Return [x, y] of the center of cell containing provided text 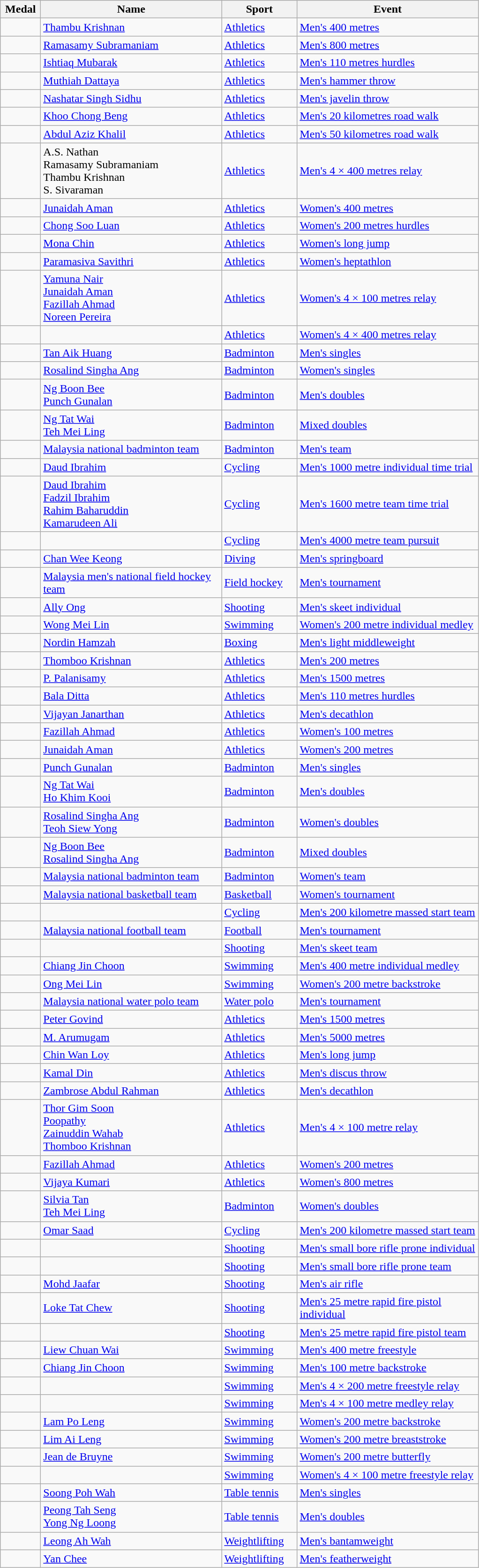
Basketball [260, 894]
Boxing [260, 642]
Men's springboard [388, 558]
Women's 200 metre breaststroke [388, 1439]
Field hockey [260, 583]
Men's small bore rifle prone team [388, 1266]
Football [260, 930]
Women's 4 × 400 metres relay [388, 335]
Women's heptathlon [388, 261]
Water polo [260, 1002]
Ong Mei Lin [131, 983]
Ng Tat WaiTeh Mei Ling [131, 425]
Men's javelin throw [388, 98]
Abdul Aziz Khalil [131, 134]
Name [131, 9]
Men's 200 metres [388, 660]
Vijayan Janarthan [131, 714]
Women's 200 metre butterfly [388, 1457]
Diving [260, 558]
Women's tournament [388, 894]
Malaysia national football team [131, 930]
Daud Ibrahim [131, 467]
Women's long jump [388, 243]
Women's 4 × 100 metres relay [388, 298]
Men's 25 metre rapid fire pistol team [388, 1332]
Men's 400 metres [388, 27]
Leong Ah Wah [131, 1541]
Liew Chuan Wai [131, 1350]
Women's 4 × 100 metre freestyle relay [388, 1475]
Men's 5000 metres [388, 1037]
Women's singles [388, 371]
Punch Gunalan [131, 767]
Thambu Krishnan [131, 27]
Silvia TanTeh Mei Ling [131, 1206]
Omar Saad [131, 1230]
Malaysia men's national field hockey team [131, 583]
Paramasiva Savithri [131, 261]
Ishtiaq Mubarak [131, 63]
Sport [260, 9]
Men's 4 × 400 metres relay [388, 171]
Men's 400 metre individual medley [388, 966]
Men's long jump [388, 1055]
Thor Gim SoonPoopathyZainuddin WahabThomboo Krishnan [131, 1127]
Wong Mei Lin [131, 624]
Men's discus throw [388, 1073]
Event [388, 9]
Ng Tat WaiHo Khim Kooi [131, 792]
Jean de Bruyne [131, 1457]
Lim Ai Leng [131, 1439]
Men's 1600 metre team time trial [388, 504]
Ramasamy Subramaniam [131, 45]
Peong Tah SengYong Ng Loong [131, 1517]
Ng Boon BeePunch Gunalan [131, 394]
Mona Chin [131, 243]
Men's team [388, 449]
Soong Poh Wah [131, 1493]
Yan Chee [131, 1559]
Women's 800 metres [388, 1182]
Kamal Din [131, 1073]
Men's 1000 metre individual time trial [388, 467]
Thomboo Krishnan [131, 660]
Men's air rifle [388, 1284]
Nordin Hamzah [131, 642]
Nashatar Singh Sidhu [131, 98]
Zambrose Abdul Rahman [131, 1091]
Men's 400 metre freestyle [388, 1350]
Men's 800 metres [388, 45]
Mohd Jaafar [131, 1284]
Women's 200 metre individual medley [388, 624]
Muthiah Dattaya [131, 81]
Loke Tat Chew [131, 1308]
Men's 4 × 100 metre relay [388, 1127]
Men's 4 × 200 metre freestyle relay [388, 1386]
Malaysia national water polo team [131, 1002]
Men's small bore rifle prone individual [388, 1248]
Men's bantamweight [388, 1541]
Daud IbrahimFadzil IbrahimRahim BaharuddinKamarudeen Ali [131, 504]
Vijaya Kumari [131, 1182]
Khoo Chong Beng [131, 116]
Men's 4000 metre team pursuit [388, 541]
Men's featherweight [388, 1559]
Men's 4 × 100 metre medley relay [388, 1404]
Men's skeet individual [388, 607]
Men's 100 metre backstroke [388, 1368]
Bala Ditta [131, 696]
Women's team [388, 877]
M. Arumugam [131, 1037]
Chin Wan Loy [131, 1055]
P. Palanisamy [131, 678]
Men's 20 kilometres road walk [388, 116]
Men's 25 metre rapid fire pistol individual [388, 1308]
Women's 100 metres [388, 732]
Men's 50 kilometres road walk [388, 134]
Lam Po Leng [131, 1421]
Men's hammer throw [388, 81]
Medal [21, 9]
Women's 200 metres hurdles [388, 225]
Rosalind Singha Ang [131, 371]
Yamuna NairJunaidah AmanFazillah AhmadNoreen Pereira [131, 298]
A.S. NathanRamasamy SubramaniamThambu KrishnanS. Sivaraman [131, 171]
Peter Govind [131, 1019]
Tan Aik Huang [131, 353]
Ally Ong [131, 607]
Men's skeet team [388, 948]
Chan Wee Keong [131, 558]
Ng Boon BeeRosalind Singha Ang [131, 853]
Chong Soo Luan [131, 225]
Men's light middleweight [388, 642]
Rosalind Singha AngTeoh Siew Yong [131, 822]
Malaysia national basketball team [131, 894]
Women's 400 metres [388, 208]
